Pinpoint the cell where the given text exists, returning its (x, y) midpoint coordinate. 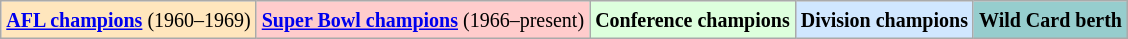
Super Bowl champions (1966–present) (422, 20)
Conference champions (693, 20)
Division champions (884, 20)
AFL champions (1960–1969) (128, 20)
Wild Card berth (1050, 20)
